Return [x, y] of the center of cell containing provided text 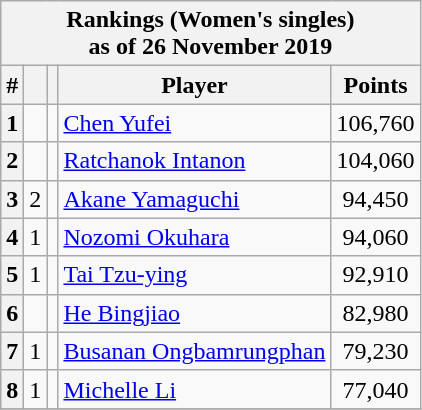
7 [12, 351]
Busanan Ongbamrungphan [194, 351]
106,760 [376, 123]
3 [12, 199]
5 [12, 275]
94,450 [376, 199]
He Bingjiao [194, 313]
8 [12, 389]
6 [12, 313]
92,910 [376, 275]
Nozomi Okuhara [194, 237]
Tai Tzu-ying [194, 275]
# [12, 85]
Points [376, 85]
4 [12, 237]
Akane Yamaguchi [194, 199]
82,980 [376, 313]
94,060 [376, 237]
Rankings (Women's singles)as of 26 November 2019 [210, 34]
Chen Yufei [194, 123]
Player [194, 85]
77,040 [376, 389]
104,060 [376, 161]
Ratchanok Intanon [194, 161]
79,230 [376, 351]
Michelle Li [194, 389]
